Extract the [x, y] coordinate from the center of the cell holding the provided text.  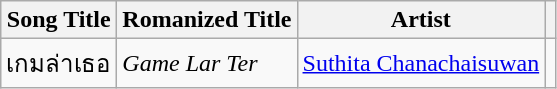
เกมล่าเธอ [59, 64]
Suthita Chanachaisuwan [421, 64]
Song Title [59, 20]
Artist [421, 20]
Romanized Title [207, 20]
Game Lar Ter [207, 64]
